Detect which cell encompasses the target text, then output its (x, y) center coordinate. 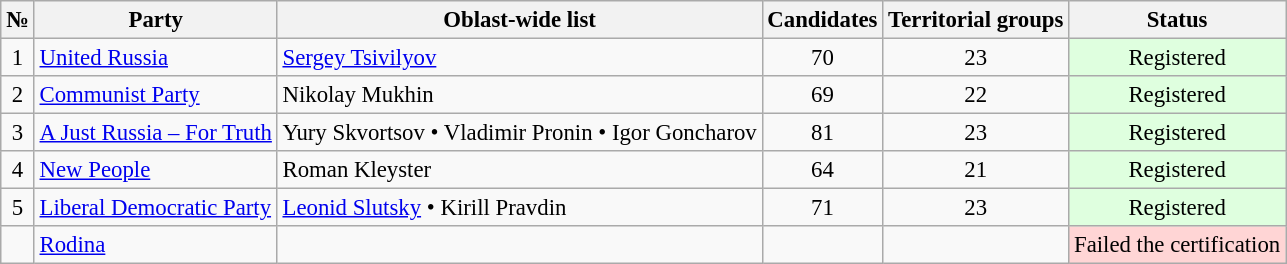
Sergey Tsivilyov (520, 58)
69 (822, 95)
1 (18, 58)
New People (156, 170)
Territorial groups (976, 20)
№ (18, 20)
70 (822, 58)
2 (18, 95)
Failed the certification (1178, 245)
A Just Russia – For Truth (156, 133)
21 (976, 170)
5 (18, 208)
64 (822, 170)
Communist Party (156, 95)
Status (1178, 20)
Yury Skvortsov • Vladimir Pronin • Igor Goncharov (520, 133)
Candidates (822, 20)
22 (976, 95)
3 (18, 133)
81 (822, 133)
Party (156, 20)
Nikolay Mukhin (520, 95)
71 (822, 208)
Oblast-wide list (520, 20)
Roman Kleyster (520, 170)
Rodina (156, 245)
United Russia (156, 58)
Leonid Slutsky • Kirill Pravdin (520, 208)
4 (18, 170)
Liberal Democratic Party (156, 208)
